From the cell containing the given text, extract its center point as (x, y) coordinate. 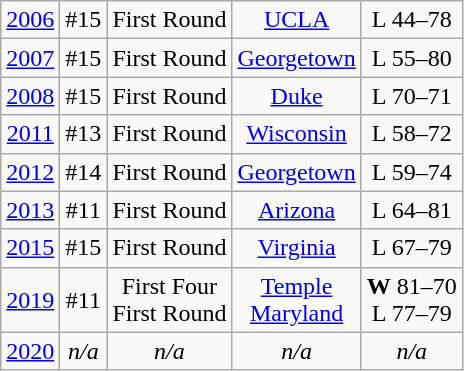
W 81–70 L 77–79 (412, 300)
Duke (296, 96)
2011 (30, 134)
2020 (30, 351)
2012 (30, 172)
L 67–79 (412, 248)
2008 (30, 96)
2019 (30, 300)
#14 (84, 172)
L 44–78 (412, 20)
TempleMaryland (296, 300)
#13 (84, 134)
L 58–72 (412, 134)
Arizona (296, 210)
2015 (30, 248)
2006 (30, 20)
Virginia (296, 248)
L 64–81 (412, 210)
L 55–80 (412, 58)
First FourFirst Round (170, 300)
UCLA (296, 20)
2013 (30, 210)
L 70–71 (412, 96)
L 59–74 (412, 172)
Wisconsin (296, 134)
2007 (30, 58)
